For the text-containing cell, return its midpoint in [X, Y] coordinate format. 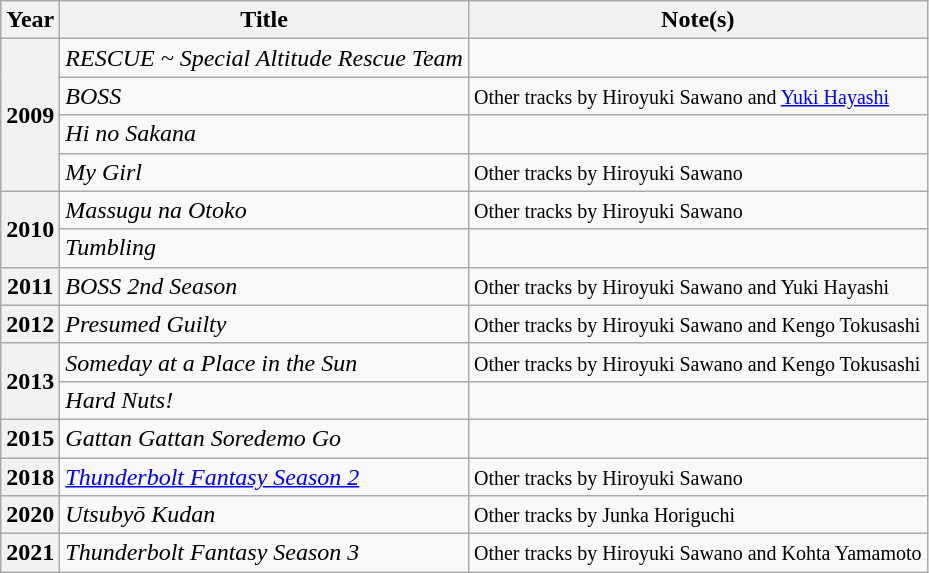
Other tracks by Hiroyuki Sawano and Kohta Yamamoto [698, 553]
Someday at a Place in the Sun [264, 362]
BOSS [264, 96]
Title [264, 20]
2010 [30, 229]
2013 [30, 381]
2012 [30, 324]
Gattan Gattan Soredemo Go [264, 438]
My Girl [264, 172]
2021 [30, 553]
2020 [30, 515]
2009 [30, 115]
Other tracks by Junka Horiguchi [698, 515]
Tumbling [264, 248]
BOSS 2nd Season [264, 286]
Massugu na Otoko [264, 210]
Thunderbolt Fantasy Season 3 [264, 553]
Utsubyō Kudan [264, 515]
Year [30, 20]
2018 [30, 477]
Note(s) [698, 20]
2015 [30, 438]
Hi no Sakana [264, 134]
2011 [30, 286]
RESCUE ~ Special Altitude Rescue Team [264, 58]
Presumed Guilty [264, 324]
Thunderbolt Fantasy Season 2 [264, 477]
Hard Nuts! [264, 400]
